Search for the cell housing the specified text and yield its [x, y] center coordinate. 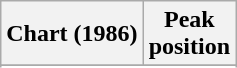
Chart (1986) [72, 34]
Peakposition [189, 34]
